For the text-containing cell, return its midpoint in [X, Y] coordinate format. 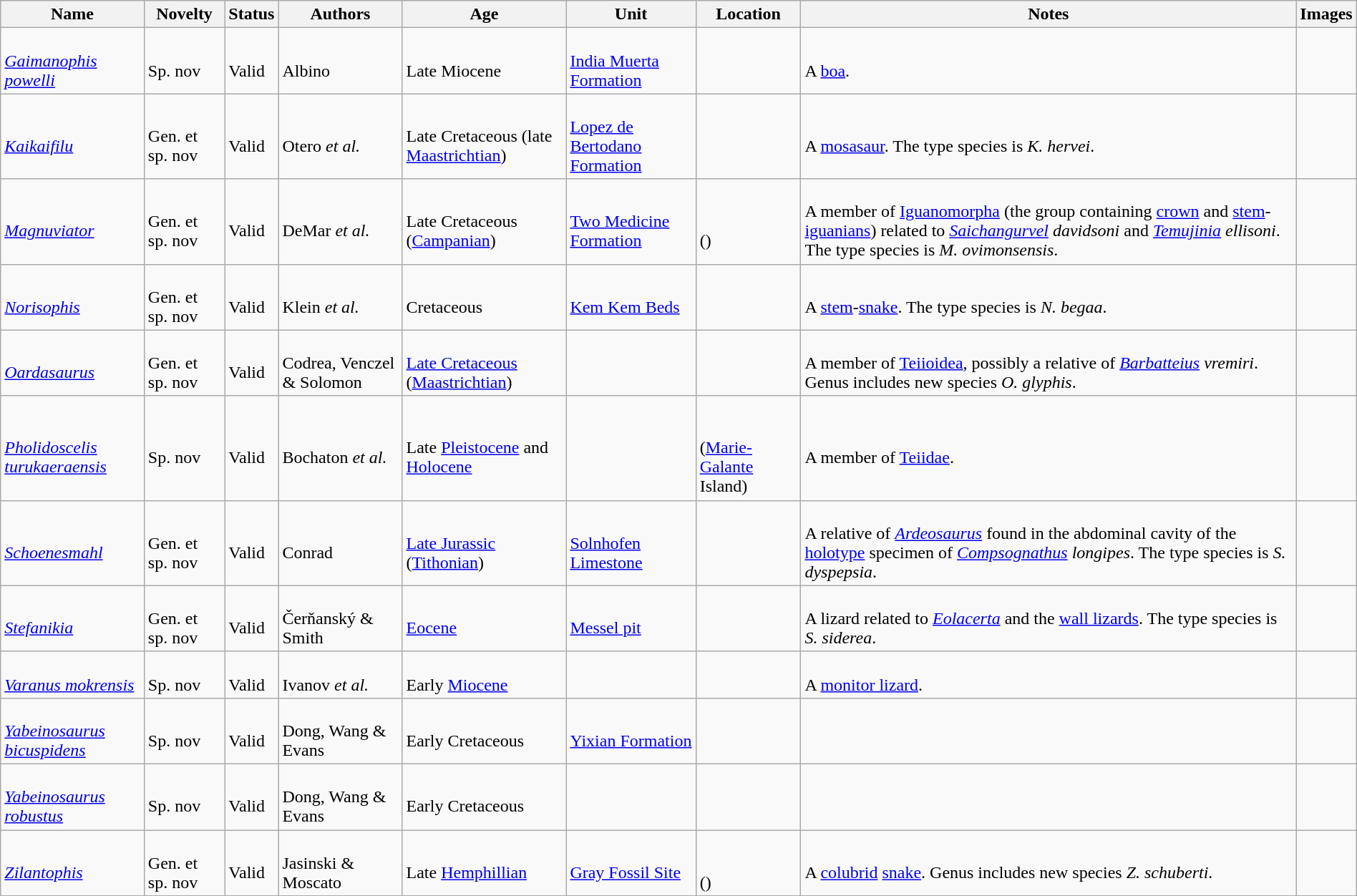
Authors [341, 14]
Late Cretaceous (Campanian) [484, 222]
Late Hemphillian [484, 863]
Albino [341, 61]
Two Medicine Formation [631, 222]
Norisophis [73, 297]
(Marie-Galante Island) [749, 448]
Codrea, Venczel & Solomon [341, 363]
Novelty [185, 14]
Ivanov et al. [341, 674]
India Muerta Formation [631, 61]
Late Miocene [484, 61]
Solnhofen Limestone [631, 542]
Otero et al. [341, 136]
Late Jurassic (Tithonian) [484, 542]
Late Cretaceous (late Maastrichtian) [484, 136]
Early Miocene [484, 674]
Klein et al. [341, 297]
A member of Teiidae. [1049, 448]
Oardasaurus [73, 363]
Unit [631, 14]
A lizard related to Eolacerta and the wall lizards. The type species is S. siderea. [1049, 618]
Yabeinosaurus bicuspidens [73, 731]
A boa. [1049, 61]
Schoenesmahl [73, 542]
Eocene [484, 618]
A member of Teiioidea, possibly a relative of Barbatteius vremiri. Genus includes new species O. glyphis. [1049, 363]
Name [73, 14]
Pholidoscelis turukaeraensis [73, 448]
Late Cretaceous (Maastrichtian) [484, 363]
Magnuviator [73, 222]
Notes [1049, 14]
Čerňanský & Smith [341, 618]
Stefanikia [73, 618]
Gaimanophis powelli [73, 61]
Late Pleistocene and Holocene [484, 448]
Varanus mokrensis [73, 674]
Gray Fossil Site [631, 863]
Lopez de Bertodano Formation [631, 136]
Zilantophis [73, 863]
Cretaceous [484, 297]
Conrad [341, 542]
A mosasaur. The type species is K. hervei. [1049, 136]
Yixian Formation [631, 731]
Kaikaifilu [73, 136]
Status [252, 14]
Images [1326, 14]
Messel pit [631, 618]
Location [749, 14]
DeMar et al. [341, 222]
A colubrid snake. Genus includes new species Z. schuberti. [1049, 863]
Bochaton et al. [341, 448]
Kem Kem Beds [631, 297]
Age [484, 14]
Yabeinosaurus robustus [73, 797]
A relative of Ardeosaurus found in the abdominal cavity of the holotype specimen of Compsognathus longipes. The type species is S. dyspepsia. [1049, 542]
Jasinski & Moscato [341, 863]
A stem-snake. The type species is N. begaa. [1049, 297]
A monitor lizard. [1049, 674]
